Capture the cell that displays the provided text and extract its [X, Y] central coordinate. 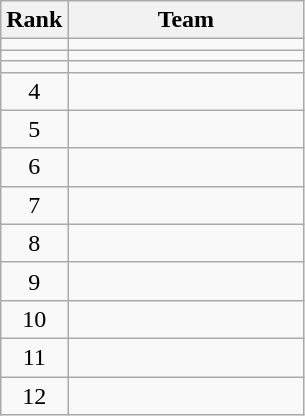
7 [34, 205]
10 [34, 319]
11 [34, 357]
8 [34, 243]
Team [186, 20]
5 [34, 129]
12 [34, 395]
9 [34, 281]
6 [34, 167]
4 [34, 91]
Rank [34, 20]
